Determine the (x, y) coordinate at the center of the cell enclosing the given text.  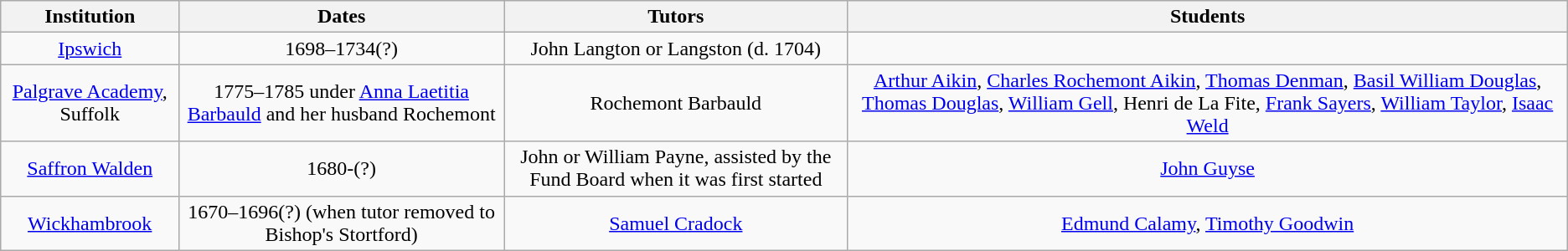
Rochemont Barbauld (676, 103)
John Langton or Langston (d. 1704) (676, 49)
Tutors (676, 17)
Ipswich (90, 49)
1775–1785 under Anna Laetitia Barbauld and her husband Rochemont (342, 103)
1698–1734(?) (342, 49)
Students (1208, 17)
Edmund Calamy, Timothy Goodwin (1208, 223)
1680-(?) (342, 169)
Saffron Walden (90, 169)
Palgrave Academy, Suffolk (90, 103)
John or William Payne, assisted by the Fund Board when it was first started (676, 169)
1670–1696(?) (when tutor removed to Bishop's Stortford) (342, 223)
Samuel Cradock (676, 223)
Institution (90, 17)
Dates (342, 17)
Wickhambrook (90, 223)
John Guyse (1208, 169)
